Detect which cell encompasses the target text, then output its [x, y] center coordinate. 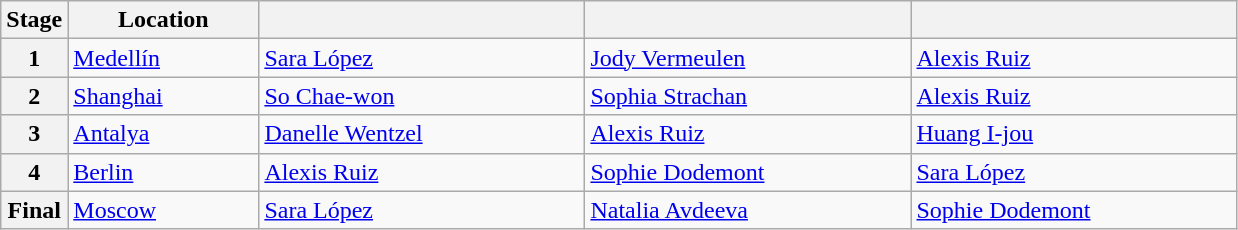
1 [34, 58]
Berlin [164, 172]
Moscow [164, 210]
Jody Vermeulen [748, 58]
Location [164, 20]
Medellín [164, 58]
Stage [34, 20]
Danelle Wentzel [422, 134]
Final [34, 210]
Natalia Avdeeva [748, 210]
Huang I-jou [1074, 134]
So Chae-won [422, 96]
3 [34, 134]
2 [34, 96]
Antalya [164, 134]
Shanghai [164, 96]
4 [34, 172]
Sophia Strachan [748, 96]
